Output the [X, Y] coordinate of the center of the cell containing the given text.  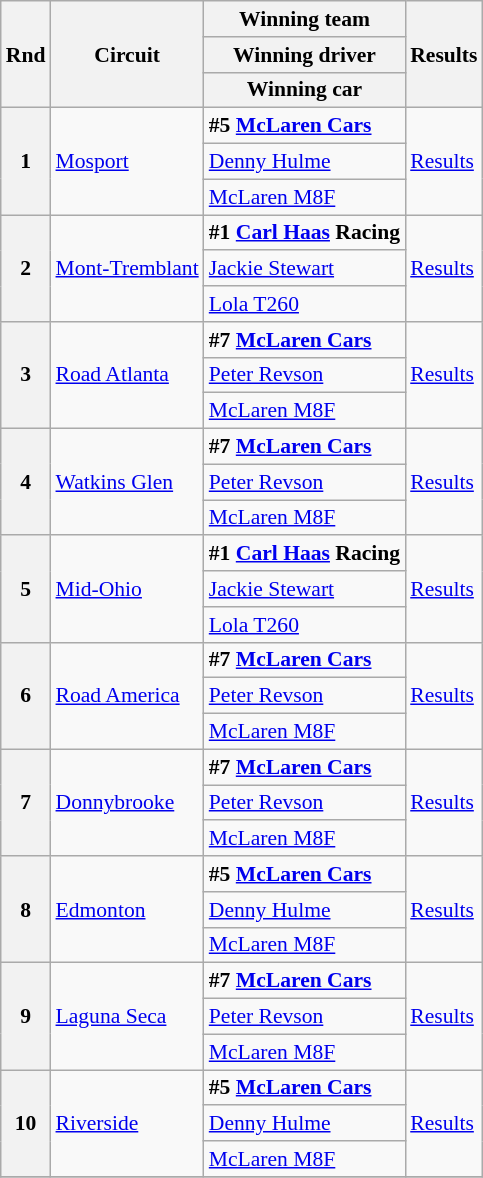
6 [26, 696]
Winning driver [304, 55]
3 [26, 376]
2 [26, 268]
Mosport [126, 162]
Edmonton [126, 910]
Road Atlanta [126, 376]
10 [26, 1124]
Riverside [126, 1124]
4 [26, 482]
Winning team [304, 19]
Circuit [126, 54]
9 [26, 1016]
Road America [126, 696]
8 [26, 910]
Winning car [304, 90]
1 [26, 162]
Mont-Tremblant [126, 268]
Watkins Glen [126, 482]
Donnybrooke [126, 802]
Rnd [26, 54]
7 [26, 802]
Laguna Seca [126, 1016]
5 [26, 590]
Mid-Ohio [126, 590]
